For the text-containing cell, return its midpoint in [x, y] coordinate format. 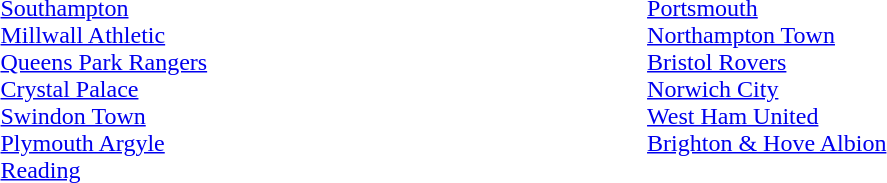
Norwich City [766, 90]
Crystal Palace [104, 90]
Northampton Town [766, 36]
Queens Park Rangers [104, 62]
Plymouth Argyle [104, 144]
Bristol Rovers [766, 62]
Reading [104, 170]
Swindon Town [104, 116]
Brighton & Hove Albion [766, 144]
West Ham United [766, 116]
Millwall Athletic [104, 36]
